Find where the given text appears and provide that cell's center as [x, y] coordinate. 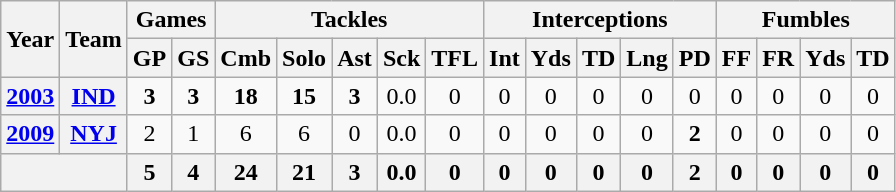
Int [505, 58]
21 [304, 172]
Team [94, 39]
Interceptions [600, 20]
TFL [455, 58]
Fumbles [806, 20]
Solo [304, 58]
24 [246, 172]
IND [94, 96]
Ast [355, 58]
5 [149, 172]
Tackles [350, 20]
Sck [401, 58]
15 [304, 96]
NYJ [94, 134]
FR [778, 58]
FF [736, 58]
Games [170, 20]
4 [194, 172]
1 [194, 134]
2009 [30, 134]
GS [194, 58]
Cmb [246, 58]
2003 [30, 96]
GP [149, 58]
18 [246, 96]
Lng [647, 58]
PD [694, 58]
Year [30, 39]
